Pinpoint the cell where the given text exists, returning its [x, y] midpoint coordinate. 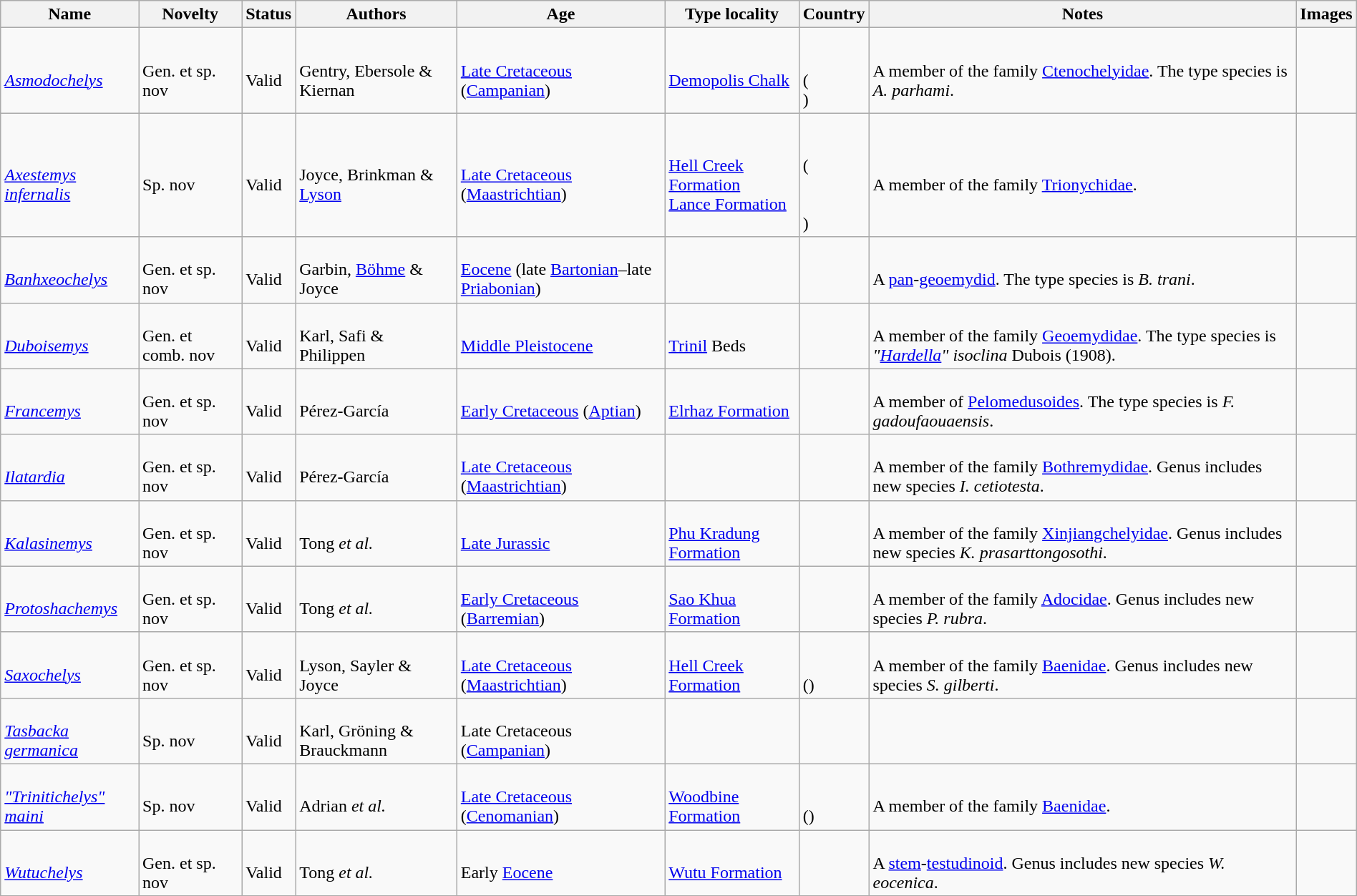
Woodbine Formation [732, 797]
Hell Creek Formation Lance Formation [732, 175]
A member of the family Adocidae. Genus includes new species P. rubra. [1082, 599]
A member of the family Geoemydidae. The type species is "Hardella" isoclina Dubois (1908). [1082, 336]
Protoshachemys [70, 599]
Kalasinemys [70, 533]
Late Jurassic [560, 533]
"Trinitichelys" maini [70, 797]
Francemys [70, 401]
Saxochelys [70, 665]
A member of the family Trionychidae. [1082, 175]
Early Eocene [560, 863]
Age [560, 14]
A pan-geoemydid. The type species is B. trani. [1082, 270]
Early Cretaceous (Aptian) [560, 401]
A member of the family Xinjiangchelyidae. Genus includes new species K. prasarttongosothi. [1082, 533]
A member of the family Baenidae. Genus includes new species S. gilberti. [1082, 665]
Notes [1082, 14]
A member of the family Baenidae. [1082, 797]
Elrhaz Formation [732, 401]
Images [1326, 14]
Wutuchelys [70, 863]
Demopolis Chalk [732, 70]
Asmodochelys [70, 70]
Eocene (late Bartonian–late Priabonian) [560, 270]
Late Cretaceous (Cenomanian) [560, 797]
A stem-testudinoid. Genus includes new species W. eocenica. [1082, 863]
Hell Creek Formation [732, 665]
Karl, Gröning & Brauckmann [376, 731]
Tasbacka germanica [70, 731]
Duboisemys [70, 336]
Garbin, Böhme & Joyce [376, 270]
Lyson, Sayler & Joyce [376, 665]
A member of the family Bothremydidae. Genus includes new species I. cetiotesta. [1082, 467]
Joyce, Brinkman & Lyson [376, 175]
Name [70, 14]
Type locality [732, 14]
Wutu Formation [732, 863]
Country [834, 14]
Ilatardia [70, 467]
Authors [376, 14]
A member of Pelomedusoides. The type species is F. gadoufaouaensis. [1082, 401]
Status [269, 14]
Karl, Safi & Philippen [376, 336]
Middle Pleistocene [560, 336]
Gentry, Ebersole & Kiernan [376, 70]
Banhxeochelys [70, 270]
A member of the family Ctenochelyidae. The type species is A. parhami. [1082, 70]
Gen. et comb. nov [190, 336]
Adrian et al. [376, 797]
Trinil Beds [732, 336]
Phu Kradung Formation [732, 533]
Axestemys infernalis [70, 175]
Sao Khua Formation [732, 599]
Early Cretaceous (Barremian) [560, 599]
Novelty [190, 14]
